Pinpoint the cell where the given text exists, returning its (x, y) midpoint coordinate. 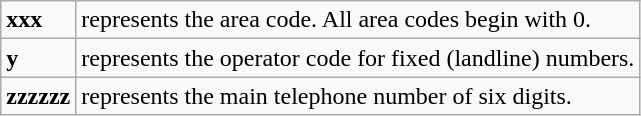
zzzzzz (38, 96)
y (38, 58)
xxx (38, 20)
represents the area code. All area codes begin with 0. (358, 20)
represents the main telephone number of six digits. (358, 96)
represents the operator code for fixed (landline) numbers. (358, 58)
